For the text-containing cell, return its midpoint in [x, y] coordinate format. 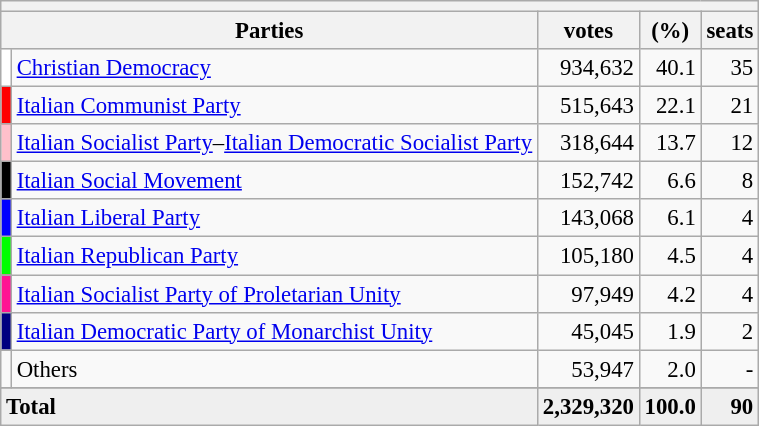
Italian Republican Party [274, 256]
Italian Liberal Party [274, 219]
1.9 [670, 331]
- [730, 369]
Parties [270, 31]
90 [730, 406]
4.2 [670, 294]
Others [274, 369]
318,644 [589, 143]
6.6 [670, 181]
2,329,320 [589, 406]
Christian Democracy [274, 68]
934,632 [589, 68]
21 [730, 106]
8 [730, 181]
35 [730, 68]
100.0 [670, 406]
13.7 [670, 143]
Total [270, 406]
Italian Socialist Party of Proletarian Unity [274, 294]
4.5 [670, 256]
105,180 [589, 256]
votes [589, 31]
seats [730, 31]
143,068 [589, 219]
Italian Democratic Party of Monarchist Unity [274, 331]
12 [730, 143]
Italian Communist Party [274, 106]
53,947 [589, 369]
40.1 [670, 68]
(%) [670, 31]
Italian Social Movement [274, 181]
45,045 [589, 331]
97,949 [589, 294]
22.1 [670, 106]
515,643 [589, 106]
6.1 [670, 219]
2.0 [670, 369]
152,742 [589, 181]
Italian Socialist Party–Italian Democratic Socialist Party [274, 143]
2 [730, 331]
